Scan for the cell matching the given text and deliver its (X, Y) coordinate at center. 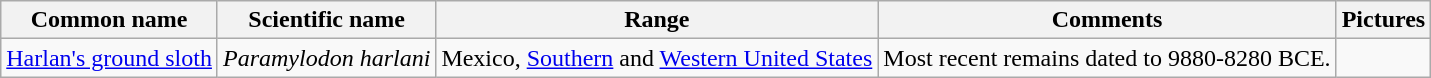
Scientific name (326, 20)
Pictures (1384, 20)
Common name (110, 20)
Most recent remains dated to 9880-8280 BCE. (1107, 58)
Mexico, Southern and Western United States (657, 58)
Range (657, 20)
Paramylodon harlani (326, 58)
Comments (1107, 20)
Harlan's ground sloth (110, 58)
